Find where the given text appears and provide that cell's center as [X, Y] coordinate. 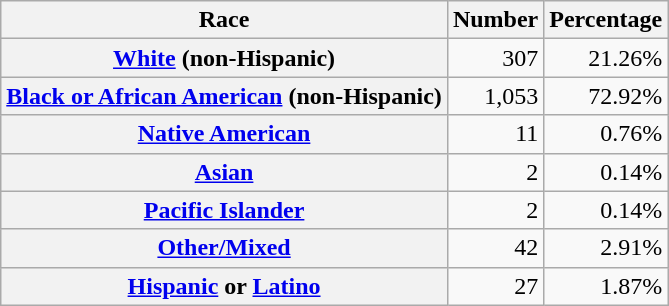
Race [224, 20]
307 [495, 58]
11 [495, 134]
21.26% [606, 58]
Number [495, 20]
1,053 [495, 96]
Asian [224, 172]
White (non-Hispanic) [224, 58]
Other/Mixed [224, 248]
Percentage [606, 20]
1.87% [606, 286]
2.91% [606, 248]
42 [495, 248]
Hispanic or Latino [224, 286]
72.92% [606, 96]
0.76% [606, 134]
Pacific Islander [224, 210]
27 [495, 286]
Native American [224, 134]
Black or African American (non-Hispanic) [224, 96]
